Pinpoint the cell where the given text exists, returning its [X, Y] midpoint coordinate. 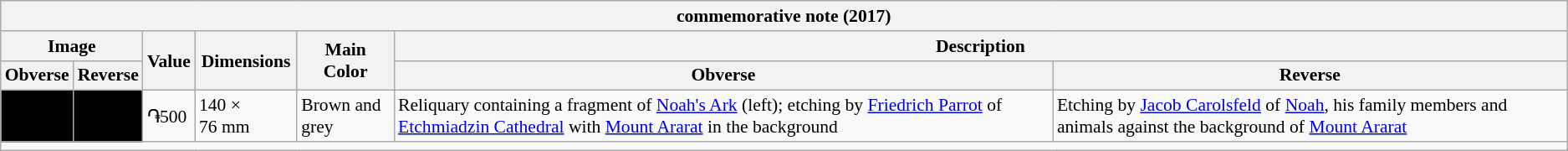
Description [980, 46]
Image [72, 46]
commemorative note (2017) [784, 16]
֏500 [169, 116]
Reliquary containing a fragment of Noah's Ark (left); etching by Friedrich Parrot of Etchmiadzin Cathedral with Mount Ararat in the background [723, 116]
Main Color [345, 60]
Etching by Jacob Carolsfeld of Noah, his family members and animals against the background of Mount Ararat [1310, 116]
Brown and grey [345, 116]
Dimensions [246, 60]
Value [169, 60]
140 × 76 mm [246, 116]
